Extract the (X, Y) coordinate from the center of the cell holding the provided text.  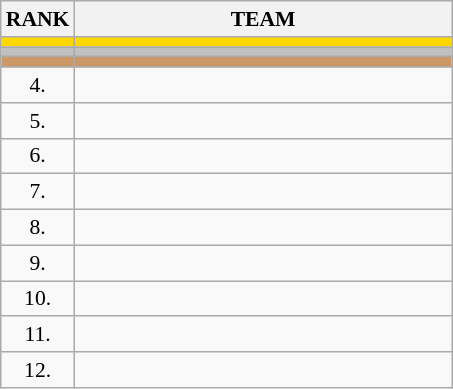
11. (38, 335)
9. (38, 263)
7. (38, 192)
5. (38, 121)
TEAM (262, 19)
10. (38, 299)
12. (38, 370)
RANK (38, 19)
4. (38, 85)
6. (38, 156)
8. (38, 228)
